Find where the given text appears and provide that cell's center as (X, Y) coordinate. 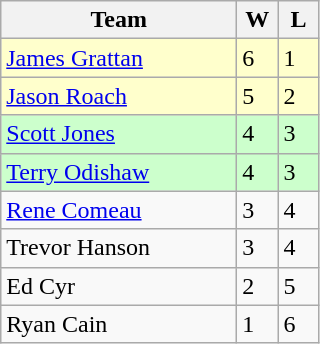
Scott Jones (119, 134)
Rene Comeau (119, 210)
James Grattan (119, 58)
Trevor Hanson (119, 248)
L (298, 20)
Terry Odishaw (119, 172)
Ryan Cain (119, 324)
Jason Roach (119, 96)
Ed Cyr (119, 286)
Team (119, 20)
W (258, 20)
